Determine the (x, y) coordinate at the center of the cell enclosing the given text.  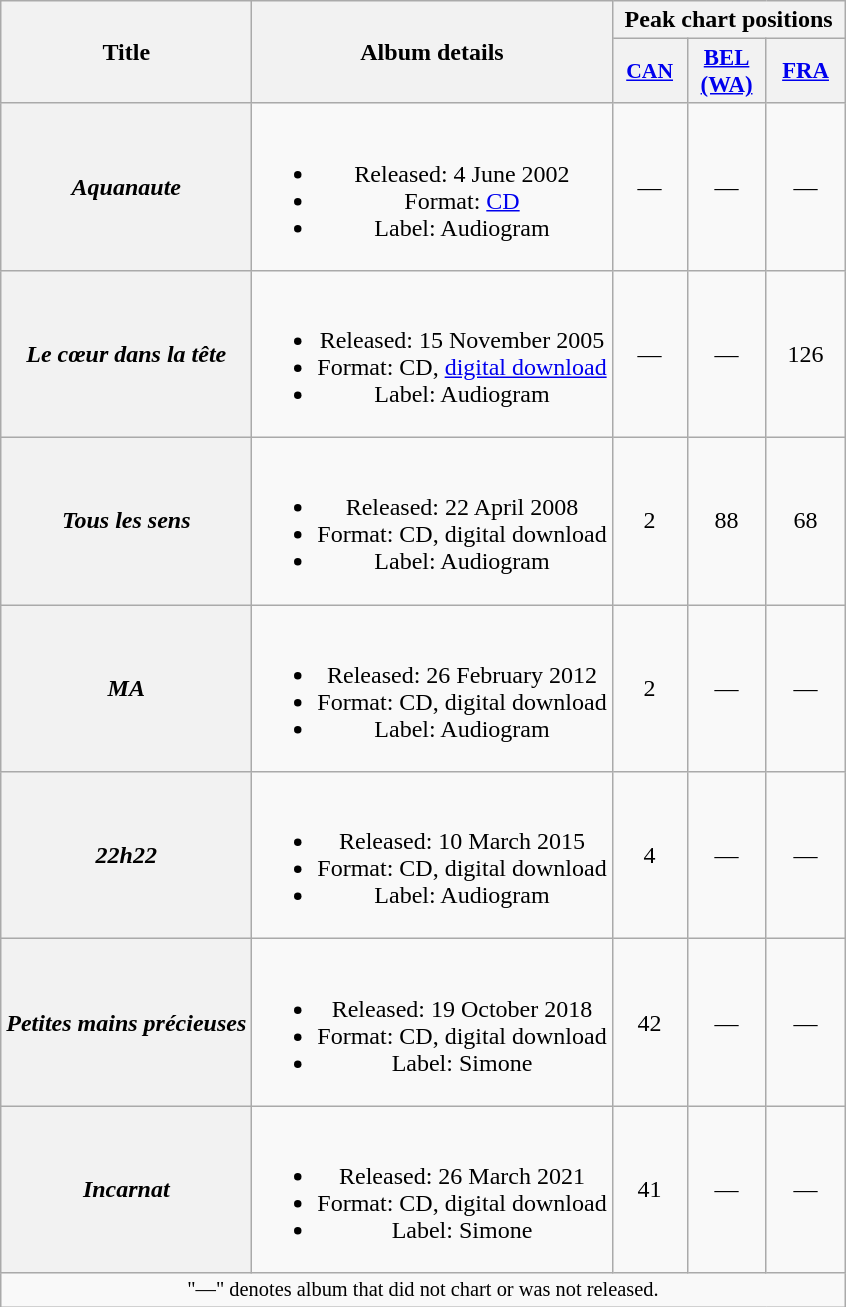
Released: 10 March 2015Format: CD, digital downloadLabel: Audiogram (432, 856)
MA (126, 688)
Released: 26 March 2021Format: CD, digital downloadLabel: Simone (432, 1190)
68 (806, 522)
Album details (432, 52)
Incarnat (126, 1190)
126 (806, 354)
BEL(WA) (726, 72)
Released: 4 June 2002Format: CDLabel: Audiogram (432, 186)
CAN (650, 72)
41 (650, 1190)
"—" denotes album that did not chart or was not released. (423, 1290)
Released: 22 April 2008Format: CD, digital downloadLabel: Audiogram (432, 522)
FRA (806, 72)
Released: 26 February 2012Format: CD, digital downloadLabel: Audiogram (432, 688)
Tous les sens (126, 522)
Peak chart positions (728, 20)
Title (126, 52)
Released: 19 October 2018Format: CD, digital downloadLabel: Simone (432, 1022)
4 (650, 856)
22h22 (126, 856)
88 (726, 522)
42 (650, 1022)
Aquanaute (126, 186)
Petites mains précieuses (126, 1022)
Released: 15 November 2005Format: CD, digital downloadLabel: Audiogram (432, 354)
Le cœur dans la tête (126, 354)
